Scan for the cell matching the given text and deliver its [x, y] coordinate at center. 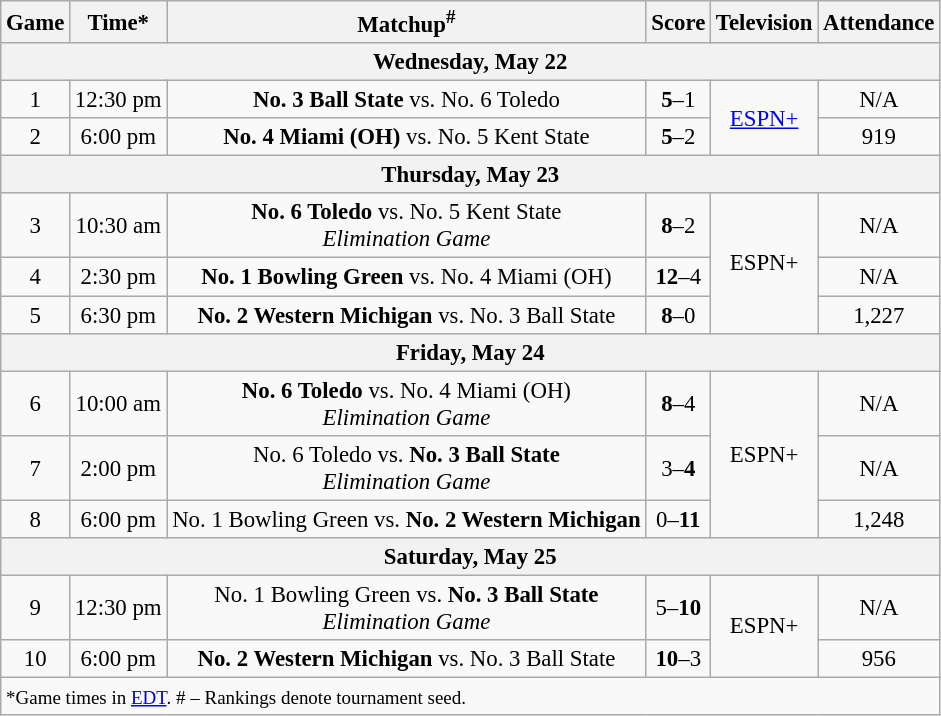
1 [36, 100]
6 [36, 404]
No. 6 Toledo vs. No. 3 Ball State Elimination Game [406, 468]
6:30 pm [118, 315]
1,248 [879, 519]
12–4 [678, 277]
*Game times in EDT. # – Rankings denote tournament seed. [470, 696]
8–2 [678, 226]
Friday, May 24 [470, 352]
No. 1 Bowling Green vs. No. 4 Miami (OH) [406, 277]
No. 1 Bowling Green vs. No. 3 Ball State Elimination Game [406, 608]
10:00 am [118, 404]
7 [36, 468]
5–10 [678, 608]
4 [36, 277]
5 [36, 315]
10:30 am [118, 226]
2:00 pm [118, 468]
8–4 [678, 404]
No. 4 Miami (OH) vs. No. 5 Kent State [406, 137]
Game [36, 22]
2:30 pm [118, 277]
Score [678, 22]
No. 1 Bowling Green vs. No. 2 Western Michigan [406, 519]
2 [36, 137]
10–3 [678, 659]
3 [36, 226]
Matchup# [406, 22]
5–1 [678, 100]
919 [879, 137]
No. 6 Toledo vs. No. 4 Miami (OH) Elimination Game [406, 404]
5–2 [678, 137]
8–0 [678, 315]
1,227 [879, 315]
9 [36, 608]
Saturday, May 25 [470, 557]
8 [36, 519]
956 [879, 659]
Wednesday, May 22 [470, 62]
Thursday, May 23 [470, 175]
Attendance [879, 22]
No. 6 Toledo vs. No. 5 Kent State Elimination Game [406, 226]
0–11 [678, 519]
Time* [118, 22]
3–4 [678, 468]
No. 3 Ball State vs. No. 6 Toledo [406, 100]
10 [36, 659]
Television [764, 22]
